Extract the [X, Y] coordinate from the center of the cell holding the provided text.  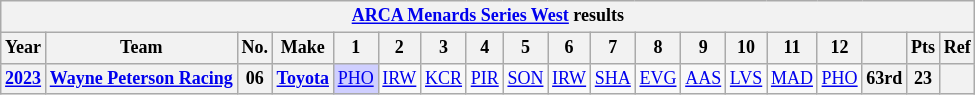
Make [302, 48]
SHA [612, 78]
5 [526, 48]
8 [658, 48]
23 [924, 78]
LVS [746, 78]
PIR [484, 78]
ARCA Menards Series West results [488, 16]
6 [570, 48]
SON [526, 78]
EVG [658, 78]
1 [356, 48]
Ref [957, 48]
KCR [444, 78]
Toyota [302, 78]
4 [484, 48]
3 [444, 48]
2023 [24, 78]
12 [840, 48]
Pts [924, 48]
06 [254, 78]
No. [254, 48]
63rd [884, 78]
11 [792, 48]
2 [400, 48]
7 [612, 48]
Year [24, 48]
AAS [704, 78]
Wayne Peterson Racing [141, 78]
9 [704, 48]
MAD [792, 78]
Team [141, 48]
10 [746, 48]
